Find where the given text appears and provide that cell's center as (X, Y) coordinate. 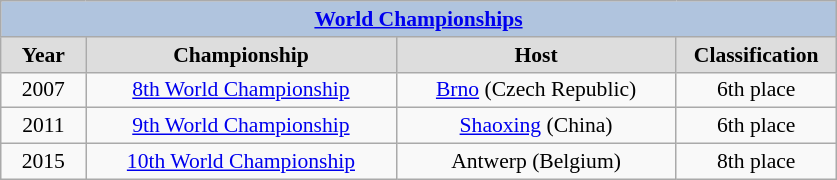
2011 (44, 126)
8th place (756, 162)
Shaoxing (China) (536, 126)
2007 (44, 90)
Year (44, 55)
Antwerp (Belgium) (536, 162)
World Championships (419, 19)
Host (536, 55)
9th World Championship (241, 126)
Championship (241, 55)
10th World Championship (241, 162)
8th World Championship (241, 90)
Brno (Czech Republic) (536, 90)
2015 (44, 162)
Classification (756, 55)
